Output the [x, y] coordinate of the center of the cell containing the given text.  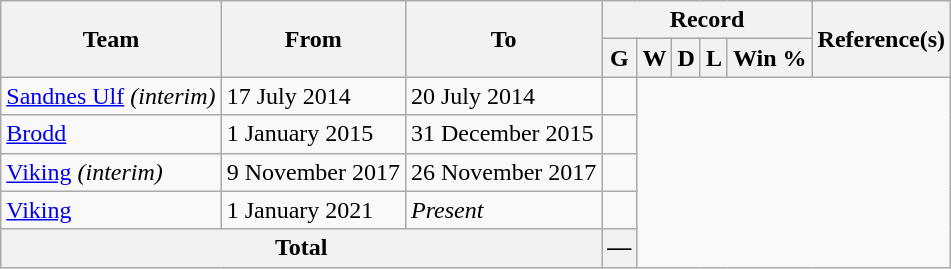
G [620, 58]
Reference(s) [882, 39]
L [714, 58]
From [313, 39]
Record [707, 20]
17 July 2014 [313, 96]
Viking [111, 210]
— [620, 248]
Sandnes Ulf (interim) [111, 96]
26 November 2017 [503, 172]
9 November 2017 [313, 172]
Total [302, 248]
To [503, 39]
31 December 2015 [503, 134]
1 January 2015 [313, 134]
20 July 2014 [503, 96]
Present [503, 210]
Win % [770, 58]
W [654, 58]
Team [111, 39]
Viking (interim) [111, 172]
D [686, 58]
Brodd [111, 134]
1 January 2021 [313, 210]
